Identify which cell holds the provided text, then report its [X, Y] central coordinate. 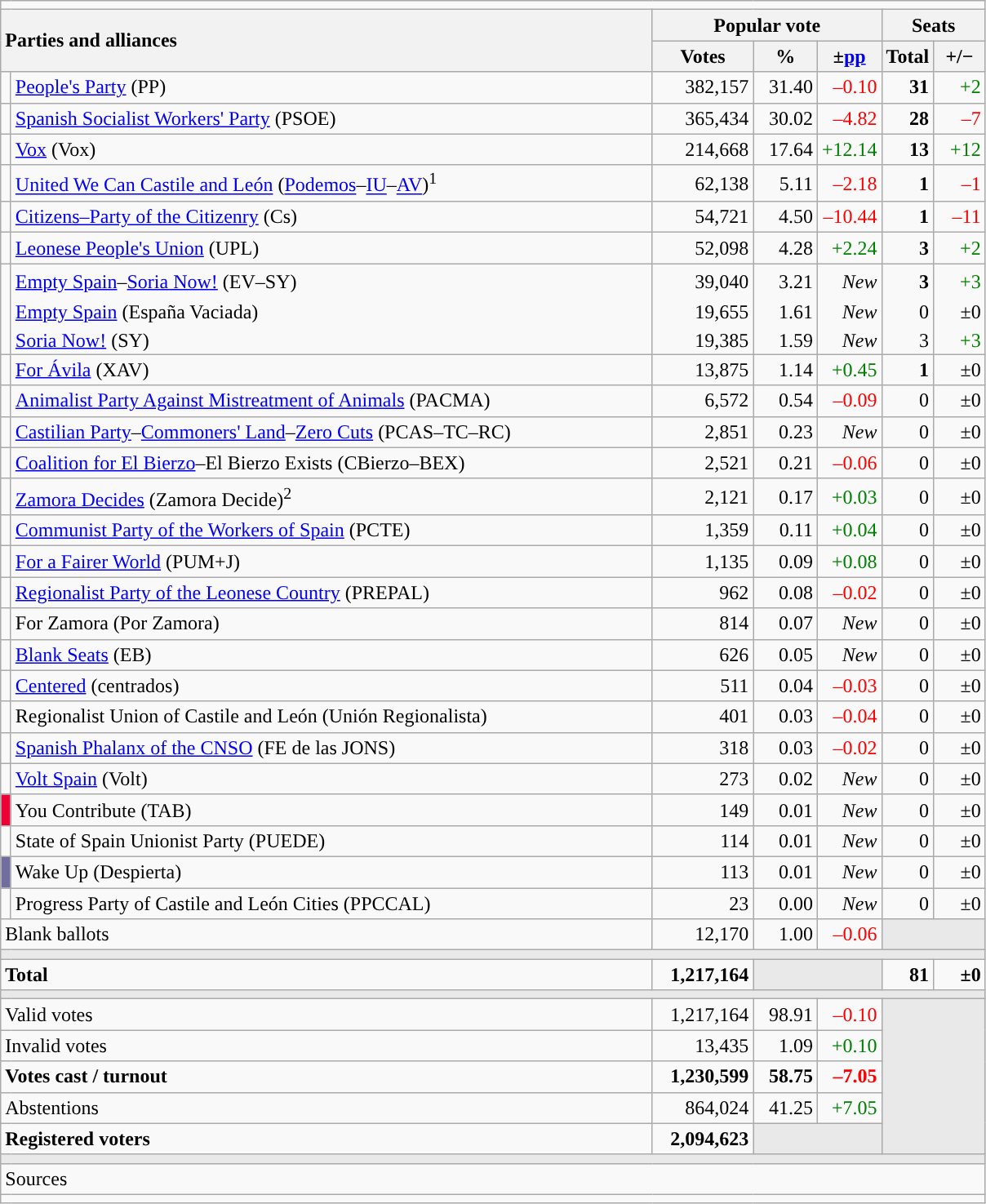
0.23 [785, 432]
0.17 [785, 496]
1.00 [785, 935]
2,094,623 [703, 1139]
4.50 [785, 217]
1,230,599 [703, 1077]
Votes cast / turnout [326, 1077]
Regionalist Union of Castile and León (Unión Regionalista) [331, 717]
81 [908, 975]
Valid votes [326, 1015]
State of Spain Unionist Party (PUEDE) [331, 841]
0.02 [785, 779]
+0.03 [849, 496]
You Contribute (TAB) [331, 810]
113 [703, 872]
Parties and alliances [326, 41]
1.61 [785, 313]
114 [703, 841]
214,668 [703, 149]
23 [703, 904]
Spanish Phalanx of the CNSO (FE de las JONS) [331, 748]
–0.03 [849, 686]
401 [703, 717]
+0.04 [849, 531]
0.54 [785, 401]
98.91 [785, 1015]
Communist Party of the Workers of Spain (PCTE) [331, 531]
Soria Now! (SY) [331, 340]
Sources [493, 1179]
+/− [960, 56]
Empty Spain–Soria Now! (EV–SY) [331, 281]
58.75 [785, 1077]
Regionalist Party of the Leonese Country (PREPAL) [331, 593]
19,655 [703, 313]
Abstentions [326, 1108]
1,135 [703, 562]
Wake Up (Despierta) [331, 872]
+0.45 [849, 370]
Zamora Decides (Zamora Decide)2 [331, 496]
–7.05 [849, 1077]
–2.18 [849, 183]
31 [908, 87]
6,572 [703, 401]
814 [703, 624]
–0.04 [849, 717]
Spanish Socialist Workers' Party (PSOE) [331, 118]
17.64 [785, 149]
149 [703, 810]
0.09 [785, 562]
+0.08 [849, 562]
Registered voters [326, 1139]
273 [703, 779]
Centered (centrados) [331, 686]
0.00 [785, 904]
62,138 [703, 183]
For Zamora (Por Zamora) [331, 624]
+12.14 [849, 149]
–10.44 [849, 217]
1,359 [703, 531]
3.21 [785, 281]
Progress Party of Castile and León Cities (PPCCAL) [331, 904]
For a Fairer World (PUM+J) [331, 562]
United We Can Castile and León (Podemos–IU–AV)1 [331, 183]
–7 [960, 118]
30.02 [785, 118]
4.28 [785, 248]
Citizens–Party of the Citizenry (Cs) [331, 217]
1.59 [785, 340]
–0.09 [849, 401]
±pp [849, 56]
5.11 [785, 183]
28 [908, 118]
2,521 [703, 463]
0.21 [785, 463]
Seats [934, 25]
1.09 [785, 1046]
626 [703, 655]
Volt Spain (Volt) [331, 779]
Invalid votes [326, 1046]
13,435 [703, 1046]
2,121 [703, 496]
318 [703, 748]
+2.24 [849, 248]
2,851 [703, 432]
–11 [960, 217]
12,170 [703, 935]
365,434 [703, 118]
19,385 [703, 340]
People's Party (PP) [331, 87]
39,040 [703, 281]
0.07 [785, 624]
% [785, 56]
511 [703, 686]
13,875 [703, 370]
0.05 [785, 655]
Empty Spain (España Vaciada) [331, 313]
52,098 [703, 248]
–4.82 [849, 118]
Castilian Party–Commoners' Land–Zero Cuts (PCAS–TC–RC) [331, 432]
Vox (Vox) [331, 149]
For Ávila (XAV) [331, 370]
0.04 [785, 686]
864,024 [703, 1108]
0.11 [785, 531]
Blank ballots [326, 935]
41.25 [785, 1108]
+0.10 [849, 1046]
31.40 [785, 87]
Popular vote [767, 25]
Blank Seats (EB) [331, 655]
Votes [703, 56]
54,721 [703, 217]
–1 [960, 183]
+12 [960, 149]
1.14 [785, 370]
382,157 [703, 87]
Leonese People's Union (UPL) [331, 248]
13 [908, 149]
+7.05 [849, 1108]
0.08 [785, 593]
Coalition for El Bierzo–El Bierzo Exists (CBierzo–BEX) [331, 463]
Animalist Party Against Mistreatment of Animals (PACMA) [331, 401]
962 [703, 593]
